Determine the [X, Y] coordinate at the center of the cell enclosing the given text.  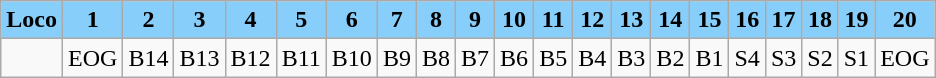
14 [670, 20]
B4 [592, 58]
S3 [783, 58]
13 [632, 20]
8 [436, 20]
9 [474, 20]
18 [820, 20]
7 [396, 20]
B2 [670, 58]
B3 [632, 58]
Loco [32, 20]
17 [783, 20]
10 [514, 20]
11 [554, 20]
B6 [514, 58]
B12 [250, 58]
20 [905, 20]
S4 [747, 58]
B11 [301, 58]
15 [710, 20]
4 [250, 20]
B13 [200, 58]
5 [301, 20]
B9 [396, 58]
B5 [554, 58]
S2 [820, 58]
S1 [856, 58]
2 [148, 20]
B14 [148, 58]
16 [747, 20]
B8 [436, 58]
1 [92, 20]
B7 [474, 58]
19 [856, 20]
3 [200, 20]
12 [592, 20]
6 [352, 20]
B10 [352, 58]
B1 [710, 58]
